Search for the cell housing the specified text and yield its (x, y) center coordinate. 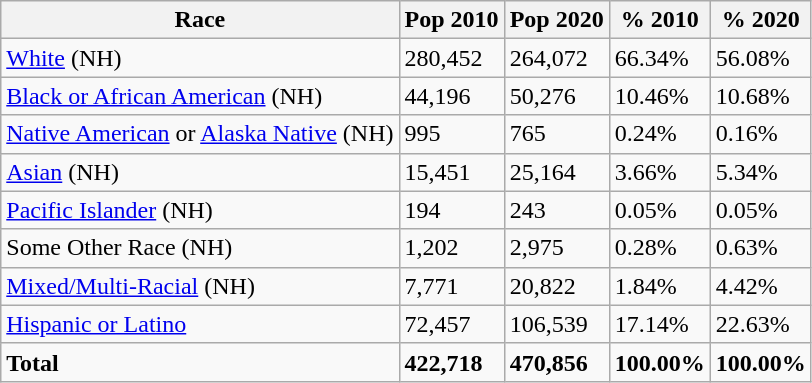
0.28% (660, 248)
7,771 (452, 286)
56.08% (760, 58)
Race (200, 20)
1.84% (660, 286)
264,072 (556, 58)
50,276 (556, 96)
765 (556, 134)
10.46% (660, 96)
Mixed/Multi-Racial (NH) (200, 286)
4.42% (760, 286)
0.16% (760, 134)
Pacific Islander (NH) (200, 210)
20,822 (556, 286)
Asian (NH) (200, 172)
0.24% (660, 134)
72,457 (452, 324)
194 (452, 210)
White (NH) (200, 58)
Pop 2020 (556, 20)
995 (452, 134)
5.34% (760, 172)
Native American or Alaska Native (NH) (200, 134)
Black or African American (NH) (200, 96)
Hispanic or Latino (200, 324)
25,164 (556, 172)
66.34% (660, 58)
470,856 (556, 362)
Total (200, 362)
3.66% (660, 172)
Some Other Race (NH) (200, 248)
1,202 (452, 248)
Pop 2010 (452, 20)
% 2010 (660, 20)
15,451 (452, 172)
22.63% (760, 324)
17.14% (660, 324)
0.63% (760, 248)
2,975 (556, 248)
280,452 (452, 58)
% 2020 (760, 20)
10.68% (760, 96)
243 (556, 210)
422,718 (452, 362)
106,539 (556, 324)
44,196 (452, 96)
